Detect which cell encompasses the target text, then output its [x, y] center coordinate. 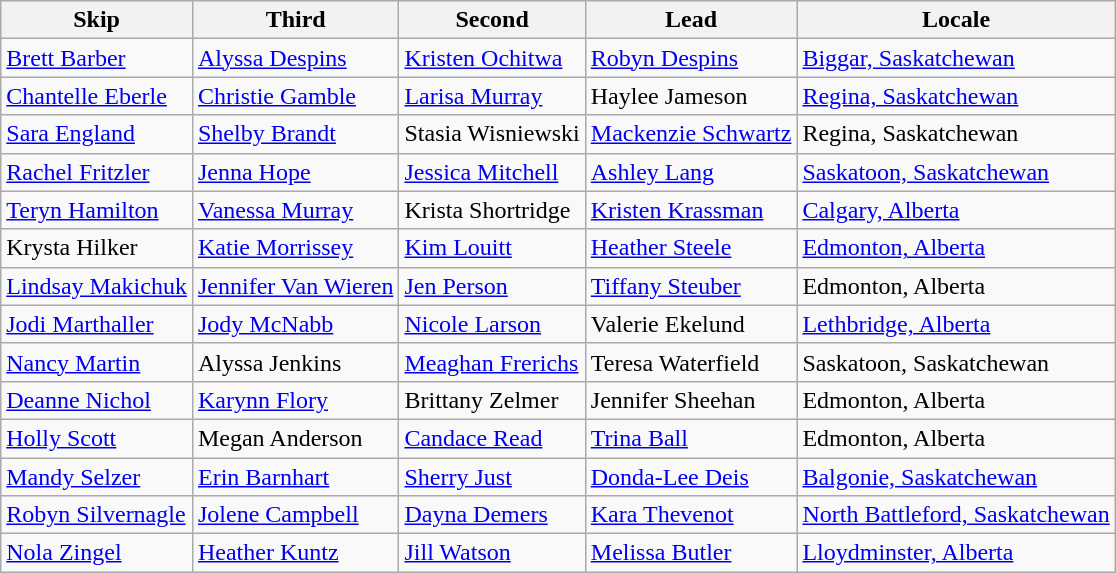
Lindsay Makichuk [97, 286]
Christie Gamble [295, 96]
Katie Morrissey [295, 248]
Vanessa Murray [295, 210]
Alyssa Jenkins [295, 362]
Jennifer Sheehan [691, 400]
Nicole Larson [492, 324]
Dayna Demers [492, 515]
Melissa Butler [691, 553]
Alyssa Despins [295, 58]
Brittany Zelmer [492, 400]
North Battleford, Saskatchewan [956, 515]
Jenna Hope [295, 172]
Donda-Lee Deis [691, 477]
Jill Watson [492, 553]
Mackenzie Schwartz [691, 134]
Candace Read [492, 438]
Megan Anderson [295, 438]
Teresa Waterfield [691, 362]
Stasia Wisniewski [492, 134]
Nancy Martin [97, 362]
Mandy Selzer [97, 477]
Kara Thevenot [691, 515]
Jolene Campbell [295, 515]
Third [295, 20]
Teryn Hamilton [97, 210]
Trina Ball [691, 438]
Robyn Silvernagle [97, 515]
Rachel Fritzler [97, 172]
Larisa Murray [492, 96]
Robyn Despins [691, 58]
Kim Louitt [492, 248]
Meaghan Frerichs [492, 362]
Jen Person [492, 286]
Jody McNabb [295, 324]
Karynn Flory [295, 400]
Ashley Lang [691, 172]
Heather Steele [691, 248]
Lead [691, 20]
Brett Barber [97, 58]
Holly Scott [97, 438]
Krysta Hilker [97, 248]
Krista Shortridge [492, 210]
Tiffany Steuber [691, 286]
Skip [97, 20]
Heather Kuntz [295, 553]
Chantelle Eberle [97, 96]
Nola Zingel [97, 553]
Jessica Mitchell [492, 172]
Sara England [97, 134]
Erin Barnhart [295, 477]
Haylee Jameson [691, 96]
Deanne Nichol [97, 400]
Shelby Brandt [295, 134]
Sherry Just [492, 477]
Jennifer Van Wieren [295, 286]
Second [492, 20]
Calgary, Alberta [956, 210]
Valerie Ekelund [691, 324]
Jodi Marthaller [97, 324]
Biggar, Saskatchewan [956, 58]
Kristen Krassman [691, 210]
Lethbridge, Alberta [956, 324]
Balgonie, Saskatchewan [956, 477]
Kristen Ochitwa [492, 58]
Locale [956, 20]
Lloydminster, Alberta [956, 553]
